Determine the [X, Y] coordinate at the center of the cell enclosing the given text.  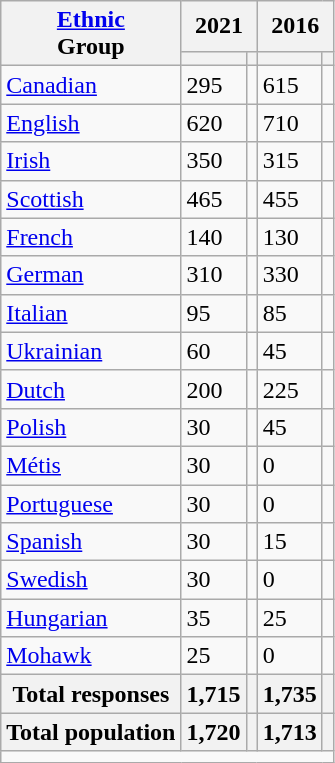
English [91, 123]
200 [214, 389]
15 [290, 542]
310 [214, 275]
455 [290, 199]
1,715 [214, 694]
295 [214, 85]
465 [214, 199]
Total population [91, 732]
140 [214, 237]
Mohawk [91, 656]
French [91, 237]
Total responses [91, 694]
1,713 [290, 732]
710 [290, 123]
60 [214, 351]
Hungarian [91, 618]
620 [214, 123]
Irish [91, 161]
85 [290, 313]
35 [214, 618]
Canadian [91, 85]
615 [290, 85]
Polish [91, 427]
German [91, 275]
Spanish [91, 542]
Métis [91, 465]
Scottish [91, 199]
2016 [295, 26]
Italian [91, 313]
2021 [219, 26]
1,735 [290, 694]
Portuguese [91, 503]
350 [214, 161]
225 [290, 389]
1,720 [214, 732]
130 [290, 237]
Ukrainian [91, 351]
95 [214, 313]
EthnicGroup [91, 34]
Dutch [91, 389]
Swedish [91, 580]
315 [290, 161]
330 [290, 275]
